Search for the cell housing the specified text and yield its [X, Y] center coordinate. 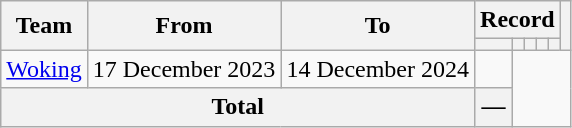
To [378, 26]
14 December 2024 [378, 69]
Total [238, 107]
— [494, 107]
17 December 2023 [184, 69]
Record [518, 20]
Woking [44, 69]
From [184, 26]
Team [44, 26]
